Locate the cell with the specified text and output its (X, Y) center coordinate. 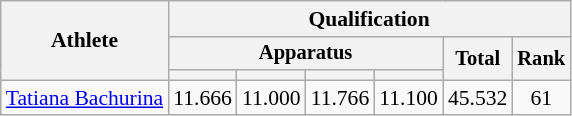
Total (478, 58)
Tatiana Bachurina (84, 98)
Rank (541, 58)
Athlete (84, 40)
11.100 (408, 98)
61 (541, 98)
11.666 (202, 98)
11.766 (340, 98)
Apparatus (306, 54)
45.532 (478, 98)
Qualification (369, 19)
11.000 (272, 98)
